Detect which cell encompasses the target text, then output its [X, Y] center coordinate. 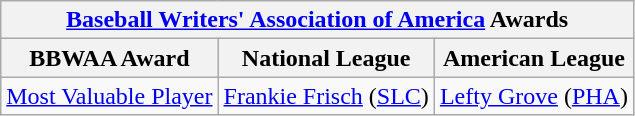
Frankie Frisch (SLC) [326, 96]
Most Valuable Player [110, 96]
Baseball Writers' Association of America Awards [318, 20]
National League [326, 58]
American League [534, 58]
BBWAA Award [110, 58]
Lefty Grove (PHA) [534, 96]
